Locate the cell with the specified text and output its [X, Y] center coordinate. 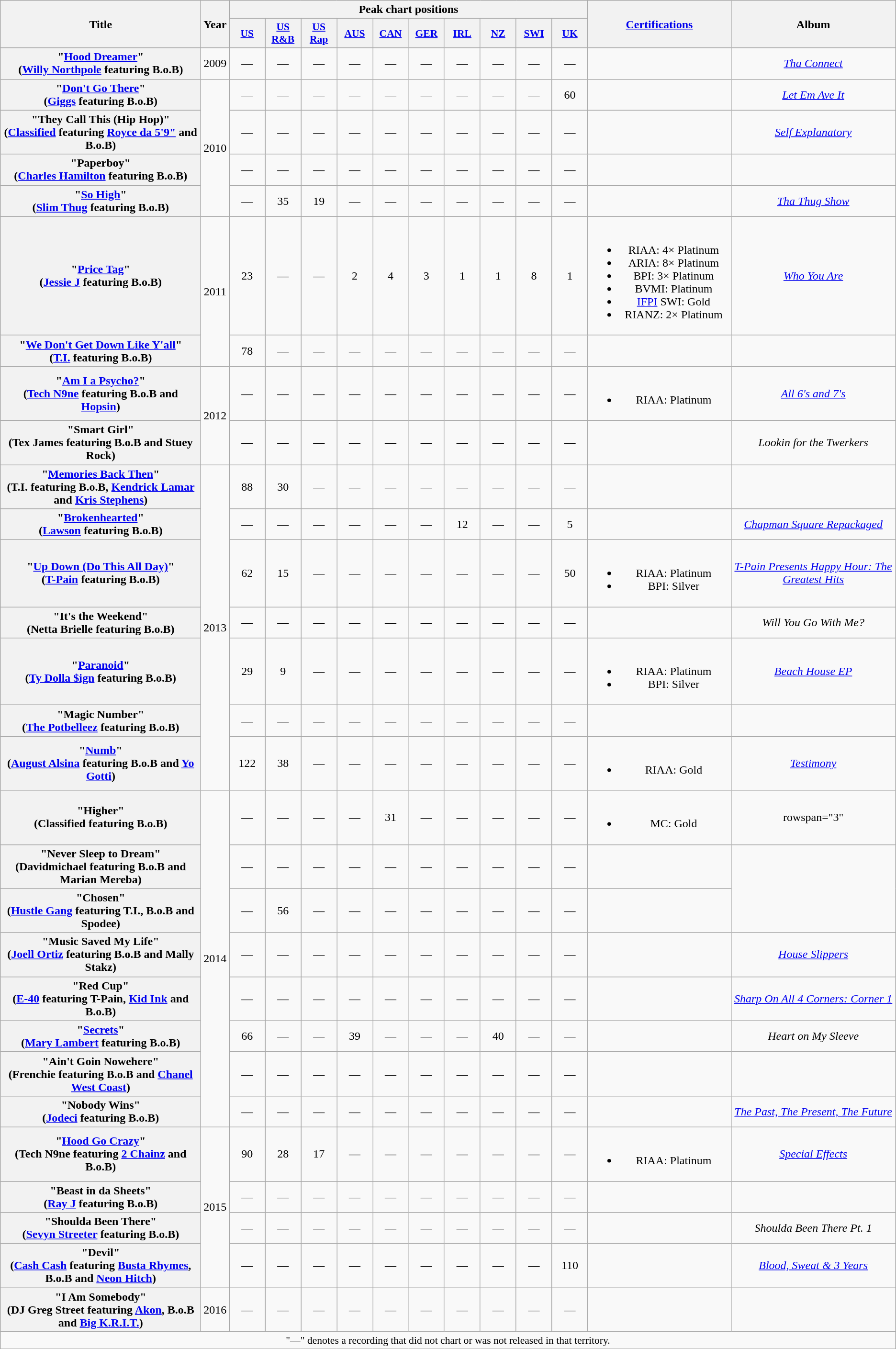
Album [813, 24]
"Price Tag"(Jessie J featuring B.o.B) [101, 276]
All 6's and 7's [813, 393]
2016 [215, 1310]
"Secrets"(Mary Lambert featuring B.o.B) [101, 1036]
Sharp On All 4 Corners: Corner 1 [813, 999]
"Memories Back Then"(T.I. featuring B.o.B, Kendrick Lamar and Kris Stephens) [101, 486]
SWI [534, 34]
2014 [215, 959]
"Hood Dreamer" (Willy Northpole featuring B.o.B) [101, 63]
"Brokenhearted" (Lawson featuring B.o.B) [101, 525]
Will You Go With Me? [813, 622]
110 [570, 1266]
88 [247, 486]
78 [247, 350]
50 [570, 573]
2009 [215, 63]
15 [283, 573]
4 [391, 276]
2010 [215, 147]
"Ain't Goin Nowehere"(Frenchie featuring B.o.B and Chanel West Coast) [101, 1074]
"Beast in da Sheets"(Ray J featuring B.o.B) [101, 1197]
Who You Are [813, 276]
2 [355, 276]
3 [426, 276]
Shoulda Been There Pt. 1 [813, 1228]
Blood, Sweat & 3 Years [813, 1266]
Beach House EP [813, 672]
"—" denotes a recording that did not chart or was not released in that territory. [448, 1340]
House Slippers [813, 955]
The Past, The Present, The Future [813, 1112]
Heart on My Sleeve [813, 1036]
"Higher"(Classified featuring B.o.B) [101, 818]
66 [247, 1036]
US Rap [319, 34]
56 [283, 911]
Let Em Ave It [813, 95]
"They Call This (Hip Hop)" (Classified featuring Royce da 5'9" and B.o.B) [101, 132]
"Paperboy"(Charles Hamilton featuring B.o.B) [101, 169]
Testimony [813, 763]
IRL [462, 34]
Self Explanatory [813, 132]
Peak chart positions [409, 10]
"So High" (Slim Thug featuring B.o.B) [101, 201]
"Chosen"(Hustle Gang featuring T.I., B.o.B and Spodee) [101, 911]
29 [247, 672]
17 [319, 1154]
"Paranoid"(Ty Dolla $ign featuring B.o.B) [101, 672]
8 [534, 276]
GER [426, 34]
"Hood Go Crazy"(Tech N9ne featuring 2 Chainz and B.o.B) [101, 1154]
2013 [215, 627]
"Numb"(August Alsina featuring B.o.B and Yo Gotti) [101, 763]
US R&B [283, 34]
2011 [215, 291]
60 [570, 95]
"Nobody Wins"(Jodeci featuring B.o.B) [101, 1112]
UK [570, 34]
38 [283, 763]
62 [247, 573]
rowspan="3" [813, 818]
"Am I a Psycho?" (Tech N9ne featuring B.o.B and Hopsin) [101, 393]
"Magic Number"(The Potbelleez featuring B.o.B) [101, 721]
31 [391, 818]
40 [498, 1036]
CAN [391, 34]
Tha Connect [813, 63]
US [247, 34]
MC: Gold [660, 818]
23 [247, 276]
Special Effects [813, 1154]
30 [283, 486]
2015 [215, 1207]
9 [283, 672]
Lookin for the Twerkers [813, 442]
28 [283, 1154]
"We Don't Get Down Like Y'all"(T.I. featuring B.o.B) [101, 350]
2012 [215, 416]
"It's the Weekend"(Netta Brielle featuring B.o.B) [101, 622]
Tha Thug Show [813, 201]
39 [355, 1036]
"Music Saved My Life"(Joell Ortiz featuring B.o.B and Mally Stakz) [101, 955]
90 [247, 1154]
Chapman Square Repackaged [813, 525]
Year [215, 24]
35 [283, 201]
"Never Sleep to Dream"(Davidmichael featuring B.o.B and Marian Mereba) [101, 866]
"Don't Go There" (Giggs featuring B.o.B) [101, 95]
"Red Cup"(E-40 featuring T-Pain, Kid Ink and B.o.B) [101, 999]
"Up Down (Do This All Day)"(T-Pain featuring B.o.B) [101, 573]
"Smart Girl"(Tex James featuring B.o.B and Stuey Rock) [101, 442]
122 [247, 763]
"Shoulda Been There"(Sevyn Streeter featuring B.o.B) [101, 1228]
12 [462, 525]
RIAA: Gold [660, 763]
AUS [355, 34]
19 [319, 201]
NZ [498, 34]
Certifications [660, 24]
"I Am Somebody"(DJ Greg Street featuring Akon, B.o.B and Big K.R.I.T.) [101, 1310]
T-Pain Presents Happy Hour: The Greatest Hits [813, 573]
Title [101, 24]
5 [570, 525]
RIAA: 4× Platinum ARIA: 8× PlatinumBPI: 3× PlatinumBVMI: PlatinumIFPI SWI: GoldRIANZ: 2× Platinum [660, 276]
"Devil"(Cash Cash featuring Busta Rhymes, B.o.B and Neon Hitch) [101, 1266]
